Identify which cell holds the provided text, then report its [X, Y] central coordinate. 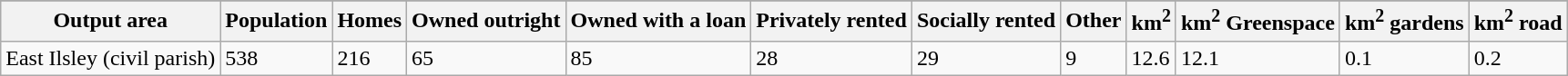
0.2 [1518, 58]
Other [1094, 22]
65 [486, 58]
9 [1094, 58]
12.6 [1151, 58]
km2 Greenspace [1257, 22]
Output area [111, 22]
0.1 [1404, 58]
km2 gardens [1404, 22]
Owned outright [486, 22]
Population [277, 22]
km2 [1151, 22]
Homes [370, 22]
216 [370, 58]
538 [277, 58]
Owned with a loan [658, 22]
East Ilsley (civil parish) [111, 58]
29 [985, 58]
28 [832, 58]
12.1 [1257, 58]
km2 road [1518, 22]
Privately rented [832, 22]
85 [658, 58]
Socially rented [985, 22]
